Return the (x, y) coordinate for the center point of the cell that contains the specified text.  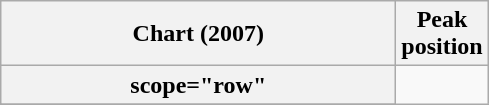
Chart (2007) (198, 34)
Peakposition (442, 34)
scope="row" (198, 85)
